Output the (x, y) coordinate of the center of the cell containing the given text.  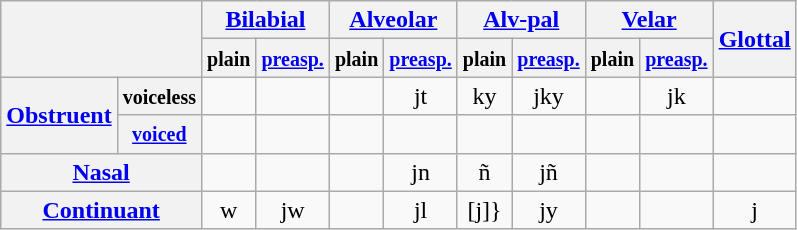
Alveolar (393, 20)
Glottal (754, 39)
Nasal (102, 172)
Bilabial (266, 20)
jky (548, 96)
jy (548, 210)
Alv-pal (521, 20)
jk (676, 96)
j (754, 210)
jt (420, 96)
Obstruent (59, 115)
voiced (159, 134)
Continuant (102, 210)
ky (484, 96)
w (229, 210)
jñ (548, 172)
Velar (649, 20)
voiceless (159, 96)
jn (420, 172)
jw (292, 210)
jl (420, 210)
ñ (484, 172)
[j]} (484, 210)
